From the cell containing the given text, extract its center point as (X, Y) coordinate. 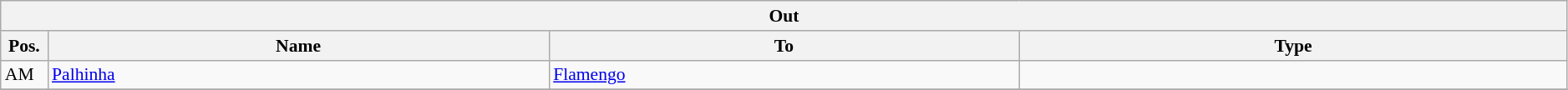
Type (1293, 46)
Pos. (24, 46)
Flamengo (784, 75)
To (784, 46)
AM (24, 75)
Out (784, 16)
Palhinha (298, 75)
Name (298, 46)
